Pinpoint the cell where the given text exists, returning its (X, Y) midpoint coordinate. 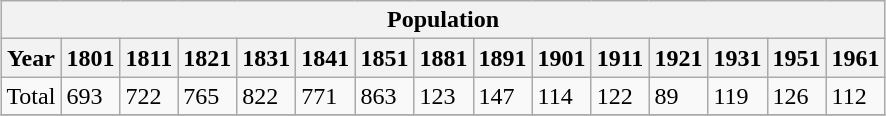
1851 (384, 58)
Total (31, 96)
112 (856, 96)
765 (208, 96)
1811 (149, 58)
1951 (796, 58)
1901 (562, 58)
Population (443, 20)
122 (620, 96)
89 (678, 96)
722 (149, 96)
147 (502, 96)
1831 (266, 58)
Year (31, 58)
1821 (208, 58)
1881 (444, 58)
1961 (856, 58)
119 (738, 96)
126 (796, 96)
1841 (326, 58)
1911 (620, 58)
1891 (502, 58)
1921 (678, 58)
822 (266, 96)
1931 (738, 58)
863 (384, 96)
114 (562, 96)
1801 (90, 58)
771 (326, 96)
693 (90, 96)
123 (444, 96)
